Find where the given text appears and provide that cell's center as (x, y) coordinate. 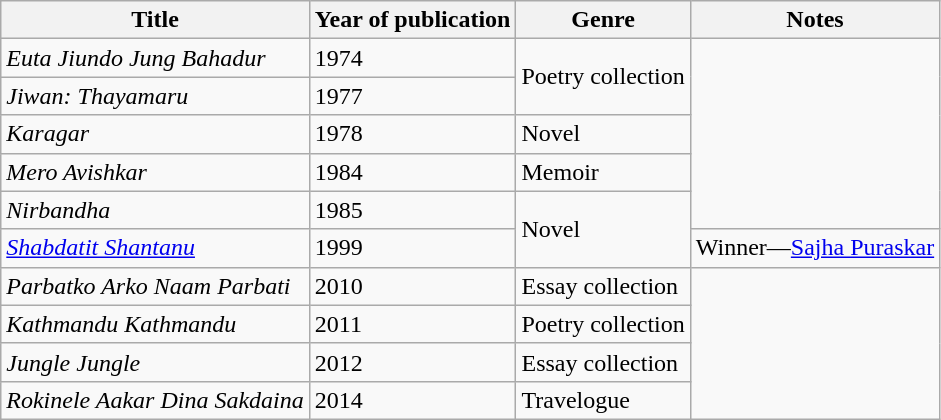
Title (156, 20)
Notes (814, 20)
Kathmandu Kathmandu (156, 324)
1974 (412, 58)
Jiwan: Thayamaru (156, 96)
Rokinele Aakar Dina Sakdaina (156, 400)
Mero Avishkar (156, 172)
2011 (412, 324)
Parbatko Arko Naam Parbati (156, 286)
Jungle Jungle (156, 362)
Memoir (603, 172)
1977 (412, 96)
Shabdatit Shantanu (156, 248)
1985 (412, 210)
1984 (412, 172)
Nirbandha (156, 210)
Winner—Sajha Puraskar (814, 248)
2012 (412, 362)
Euta Jiundo Jung Bahadur (156, 58)
Karagar (156, 134)
Year of publication (412, 20)
Travelogue (603, 400)
1978 (412, 134)
2014 (412, 400)
2010 (412, 286)
Genre (603, 20)
1999 (412, 248)
